Find where the given text appears and provide that cell's center as (X, Y) coordinate. 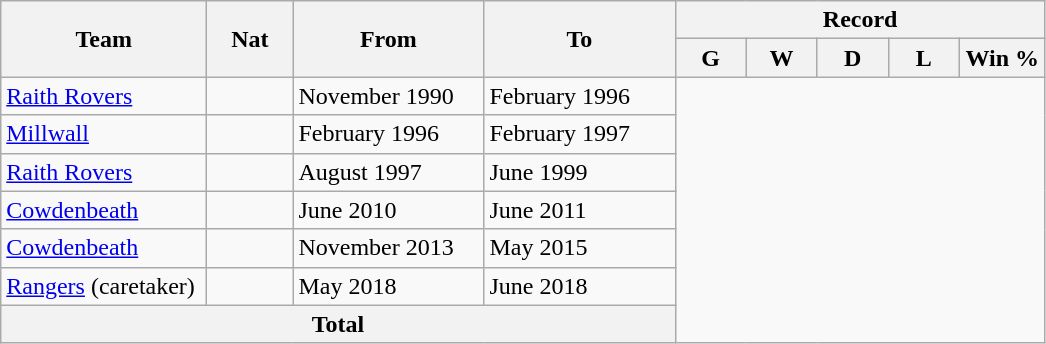
November 1990 (388, 96)
L (924, 58)
Total (338, 324)
February 1997 (580, 134)
G (710, 58)
W (782, 58)
May 2018 (388, 286)
Millwall (104, 134)
Win % (1002, 58)
June 2011 (580, 210)
May 2015 (580, 248)
June 2010 (388, 210)
Nat (250, 39)
Record (860, 20)
November 2013 (388, 248)
To (580, 39)
D (852, 58)
June 2018 (580, 286)
Rangers (caretaker) (104, 286)
June 1999 (580, 172)
From (388, 39)
Team (104, 39)
August 1997 (388, 172)
